Determine the (X, Y) coordinate at the center of the cell enclosing the given text.  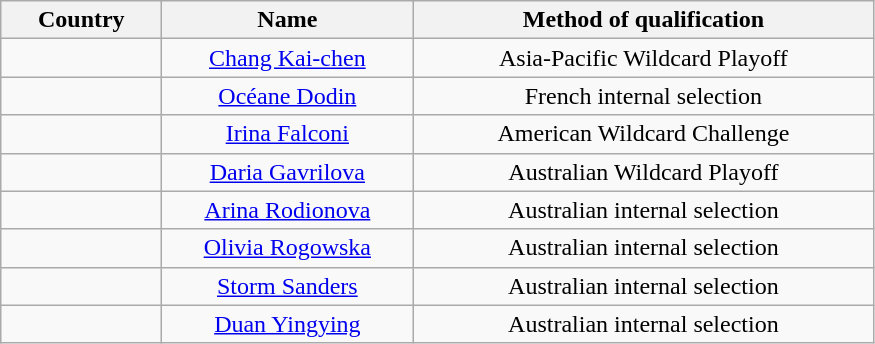
Irina Falconi (288, 134)
Australian Wildcard Playoff (644, 172)
Océane Dodin (288, 96)
Country (82, 20)
French internal selection (644, 96)
American Wildcard Challenge (644, 134)
Method of qualification (644, 20)
Name (288, 20)
Asia-Pacific Wildcard Playoff (644, 58)
Chang Kai-chen (288, 58)
Duan Yingying (288, 324)
Daria Gavrilova (288, 172)
Storm Sanders (288, 286)
Olivia Rogowska (288, 248)
Arina Rodionova (288, 210)
